Capture the cell that displays the provided text and extract its [x, y] central coordinate. 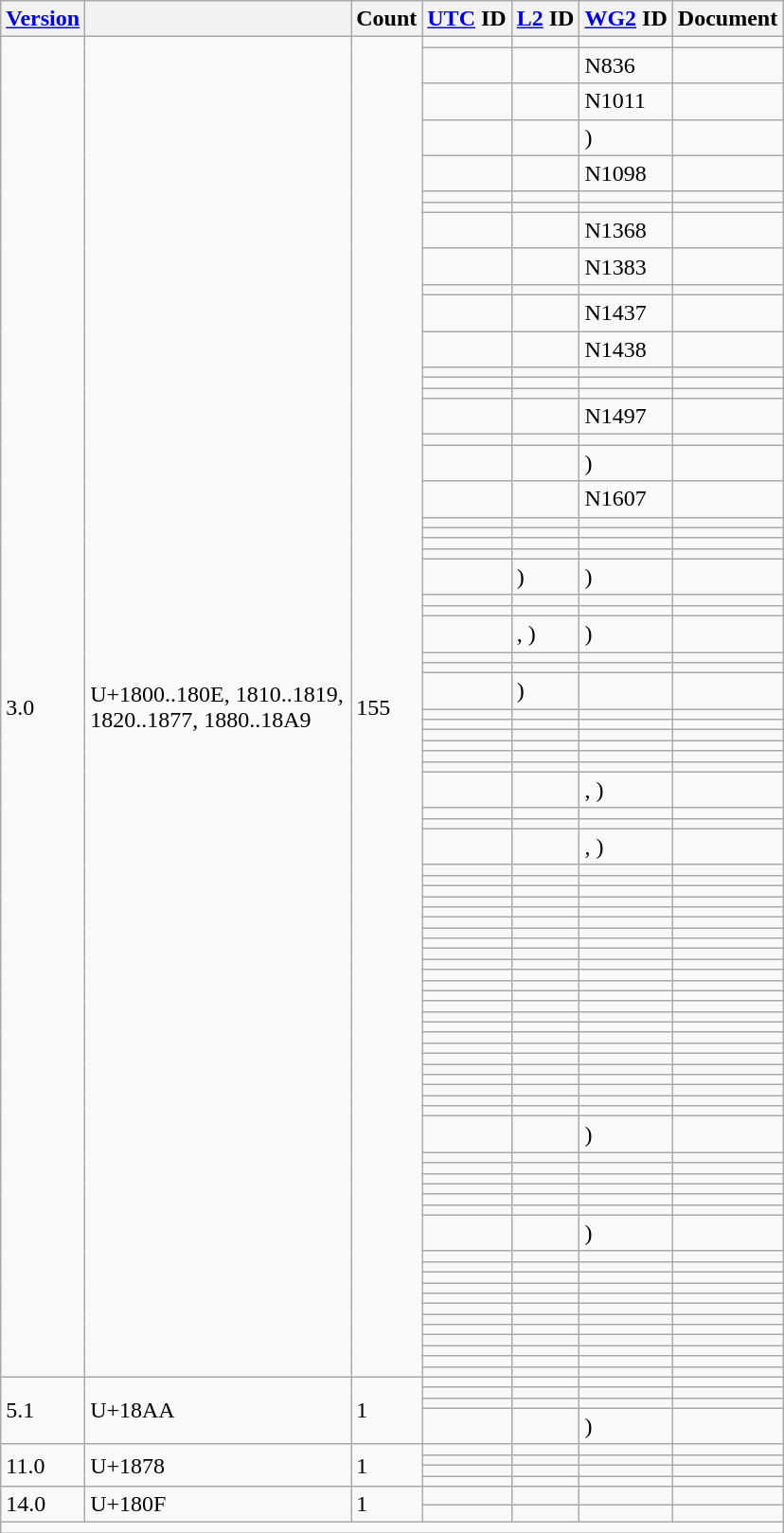
3.0 [44, 706]
U+180F [218, 1505]
N1607 [626, 499]
N1438 [626, 349]
N1368 [626, 230]
N836 [626, 65]
U+1878 [218, 1465]
U+1800..180E, 1810..1819, 1820..1877, 1880..18A9 [218, 706]
L2 ID [545, 19]
11.0 [44, 1465]
UTC ID [467, 19]
N1383 [626, 266]
Document [727, 19]
N1437 [626, 312]
N1497 [626, 417]
Count [386, 19]
N1098 [626, 173]
U+18AA [218, 1411]
14.0 [44, 1505]
Version [44, 19]
5.1 [44, 1411]
N1011 [626, 101]
WG2 ID [626, 19]
155 [386, 706]
